Find where the given text appears and provide that cell's center as [X, Y] coordinate. 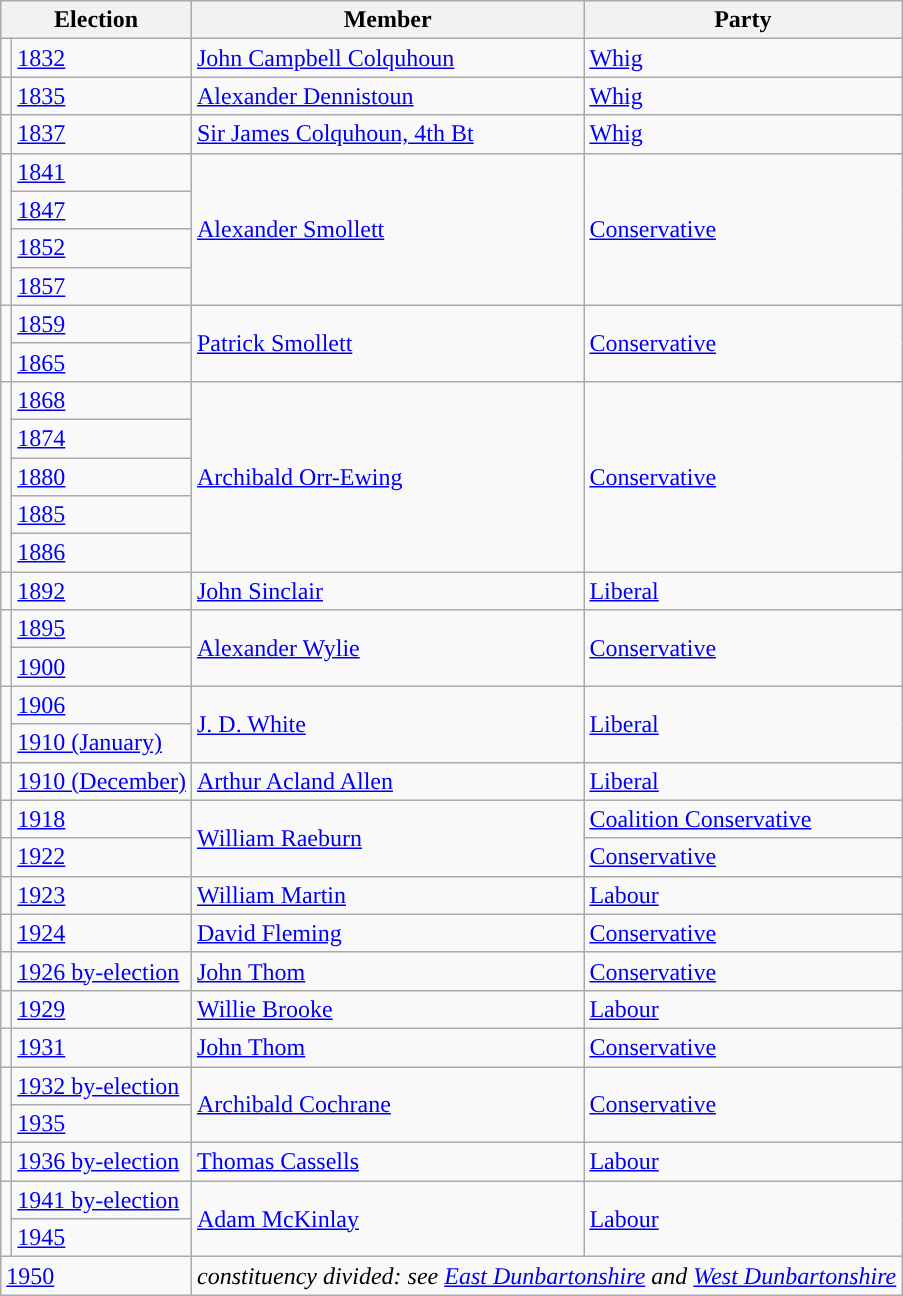
1859 [102, 324]
1835 [102, 96]
1847 [102, 210]
1931 [102, 1047]
1900 [102, 667]
1837 [102, 134]
1857 [102, 286]
1950 [96, 1276]
1910 (December) [102, 781]
William Raeburn [387, 838]
1874 [102, 438]
Alexander Wylie [387, 648]
1865 [102, 362]
1852 [102, 248]
1924 [102, 933]
Alexander Dennistoun [387, 96]
Party [743, 20]
1945 [102, 1238]
1926 by-election [102, 971]
1923 [102, 895]
1885 [102, 515]
1841 [102, 172]
1922 [102, 857]
Coalition Conservative [743, 819]
1880 [102, 477]
1918 [102, 819]
Member [387, 20]
David Fleming [387, 933]
William Martin [387, 895]
1929 [102, 1009]
Alexander Smollett [387, 229]
1886 [102, 553]
1892 [102, 591]
Archibald Cochrane [387, 1104]
Election [96, 20]
constituency divided: see East Dunbartonshire and West Dunbartonshire [546, 1276]
1932 by-election [102, 1085]
1941 by-election [102, 1200]
Thomas Cassells [387, 1162]
1906 [102, 705]
Patrick Smollett [387, 343]
1935 [102, 1124]
1868 [102, 400]
John Sinclair [387, 591]
1895 [102, 629]
Sir James Colquhoun, 4th Bt [387, 134]
Arthur Acland Allen [387, 781]
1936 by-election [102, 1162]
Willie Brooke [387, 1009]
1832 [102, 58]
Adam McKinlay [387, 1219]
J. D. White [387, 724]
Archibald Orr-Ewing [387, 476]
John Campbell Colquhoun [387, 58]
1910 (January) [102, 743]
